Determine the (x, y) coordinate at the center of the cell enclosing the given text.  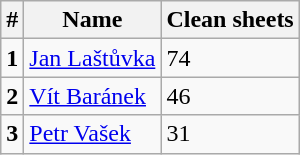
1 (12, 58)
3 (12, 134)
46 (230, 96)
2 (12, 96)
31 (230, 134)
Petr Vašek (92, 134)
Clean sheets (230, 20)
Jan Laštůvka (92, 58)
Vít Baránek (92, 96)
# (12, 20)
Name (92, 20)
74 (230, 58)
